Detect which cell encompasses the target text, then output its (x, y) center coordinate. 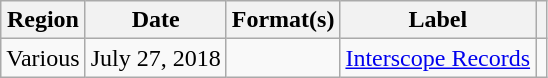
Various (43, 58)
Format(s) (283, 20)
July 27, 2018 (156, 58)
Label (438, 20)
Date (156, 20)
Interscope Records (438, 58)
Region (43, 20)
